Extract the [x, y] coordinate from the center of the cell holding the provided text.  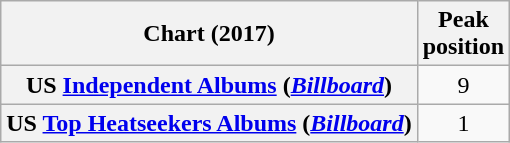
US Independent Albums (Billboard) [209, 85]
9 [463, 85]
US Top Heatseekers Albums (Billboard) [209, 123]
Peakposition [463, 34]
1 [463, 123]
Chart (2017) [209, 34]
